Identify which cell holds the provided text, then report its (X, Y) central coordinate. 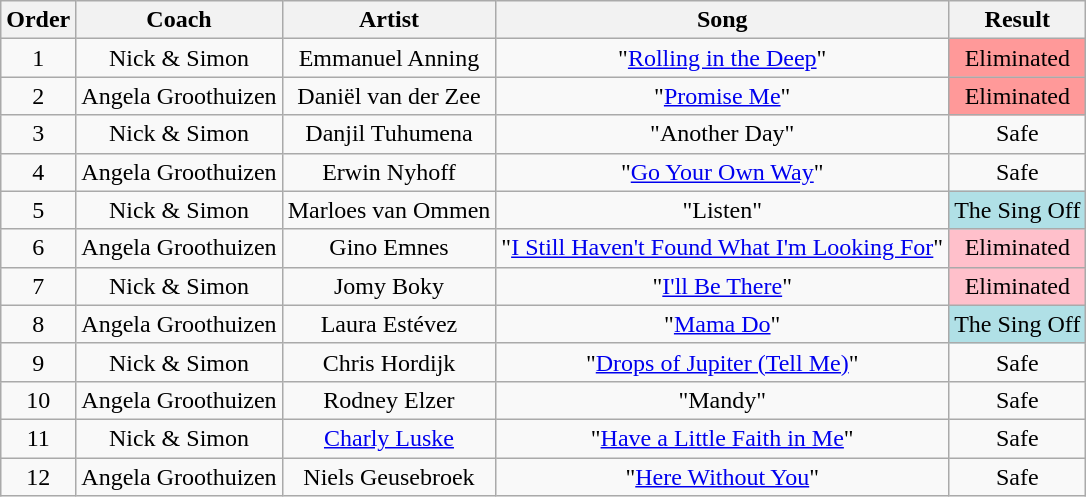
5 (38, 210)
"Here Without You" (722, 477)
"I Still Haven't Found What I'm Looking For" (722, 248)
1 (38, 58)
"Go Your Own Way" (722, 172)
Result (1018, 20)
Charly Luske (389, 438)
3 (38, 134)
Jomy Boky (389, 286)
"Mandy" (722, 400)
"Drops of Jupiter (Tell Me)" (722, 362)
"Have a Little Faith in Me" (722, 438)
12 (38, 477)
Niels Geusebroek (389, 477)
6 (38, 248)
Chris Hordijk (389, 362)
10 (38, 400)
"Rolling in the Deep" (722, 58)
Laura Estévez (389, 324)
Emmanuel Anning (389, 58)
Marloes van Ommen (389, 210)
2 (38, 96)
"Listen" (722, 210)
Coach (179, 20)
"I'll Be There" (722, 286)
Danjil Tuhumena (389, 134)
Daniël van der Zee (389, 96)
4 (38, 172)
Song (722, 20)
7 (38, 286)
11 (38, 438)
Artist (389, 20)
"Mama Do" (722, 324)
8 (38, 324)
"Another Day" (722, 134)
Erwin Nyhoff (389, 172)
Order (38, 20)
9 (38, 362)
Gino Emnes (389, 248)
Rodney Elzer (389, 400)
"Promise Me" (722, 96)
